Capture the cell that displays the provided text and extract its [X, Y] central coordinate. 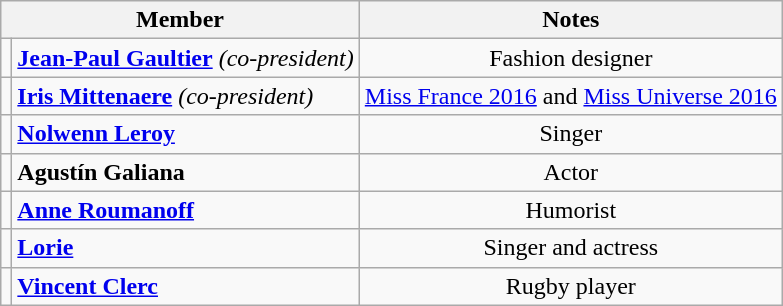
Fashion designer [570, 58]
Iris Mittenaere (co-president) [186, 96]
Actor [570, 172]
Humorist [570, 210]
Vincent Clerc [186, 286]
Miss France 2016 and Miss Universe 2016 [570, 96]
Rugby player [570, 286]
Lorie [186, 248]
Jean-Paul Gaultier (co-president) [186, 58]
Member [180, 20]
Agustín Galiana [186, 172]
Nolwenn Leroy [186, 134]
Anne Roumanoff [186, 210]
Notes [570, 20]
Singer [570, 134]
Singer and actress [570, 248]
